Output the [X, Y] coordinate of the center of the cell containing the given text.  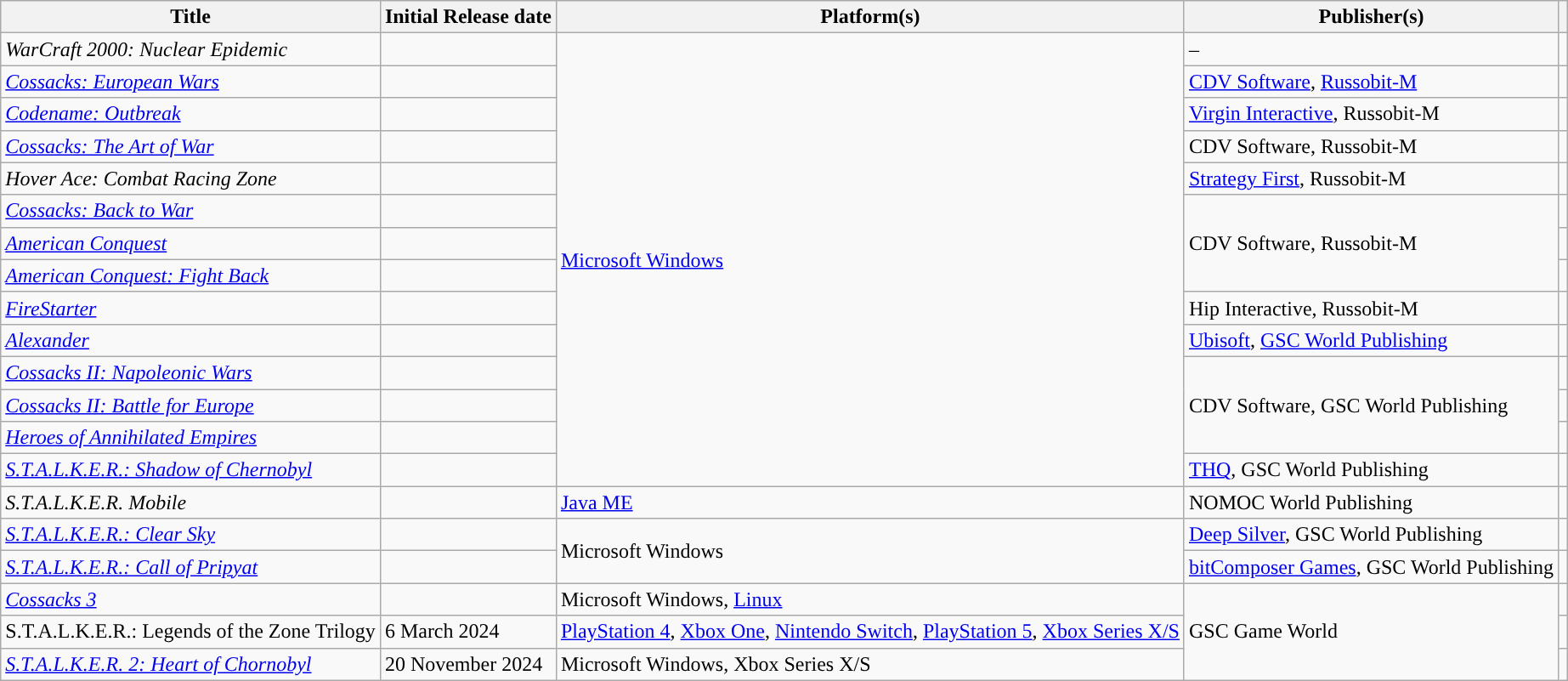
American Conquest [190, 243]
S.T.A.L.K.E.R. 2: Heart of Chornobyl [190, 664]
S.T.A.L.K.E.R. Mobile [190, 502]
Cossacks 3 [190, 599]
– [1371, 49]
Cossacks II: Napoleonic Wars [190, 372]
Heroes of Annihilated Empires [190, 438]
THQ, GSC World Publishing [1371, 470]
PlayStation 4, Xbox One, Nintendo Switch, PlayStation 5, Xbox Series X/S [870, 632]
WarCraft 2000: Nuclear Epidemic [190, 49]
Platform(s) [870, 17]
NOMOC World Publishing [1371, 502]
20 November 2024 [467, 664]
S.T.A.L.K.E.R.: Legends of the Zone Trilogy [190, 632]
Strategy First, Russobit-M [1371, 179]
Cossacks II: Battle for Europe [190, 406]
bitComposer Games, GSC World Publishing [1371, 567]
S.T.A.L.K.E.R.: Clear Sky [190, 535]
GSC Game World [1371, 632]
Microsoft Windows, Xbox Series X/S [870, 664]
S.T.A.L.K.E.R.: Call of Pripyat [190, 567]
Cossacks: The Art of War [190, 146]
Deep Silver, GSC World Publishing [1371, 535]
Java ME [870, 502]
American Conquest: Fight Back [190, 275]
6 March 2024 [467, 632]
Initial Release date [467, 17]
Virgin Interactive, Russobit-M [1371, 114]
Hip Interactive, Russobit-M [1371, 308]
Codename: Outbreak [190, 114]
Ubisoft, GSC World Publishing [1371, 340]
Hover Ace: Combat Racing Zone [190, 179]
Cossacks: Back to War [190, 211]
Cossacks: European Wars [190, 82]
CDV Software, GSC World Publishing [1371, 405]
Microsoft Windows, Linux [870, 599]
Title [190, 17]
S.T.A.L.K.E.R.: Shadow of Chernobyl [190, 470]
Alexander [190, 340]
FireStarter [190, 308]
Publisher(s) [1371, 17]
